Scan for the cell matching the given text and deliver its (x, y) coordinate at center. 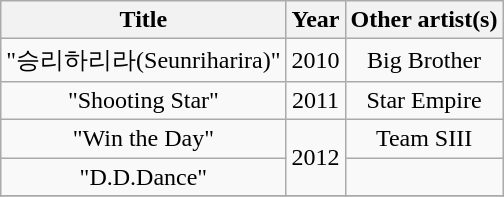
"Shooting Star" (144, 100)
Year (316, 20)
Star Empire (424, 100)
2011 (316, 100)
"D.D.Dance" (144, 177)
"승리하리라(Seunriharira)" (144, 60)
2010 (316, 60)
Title (144, 20)
Other artist(s) (424, 20)
Team SIII (424, 138)
Big Brother (424, 60)
2012 (316, 157)
"Win the Day" (144, 138)
